Find where the given text appears and provide that cell's center as [x, y] coordinate. 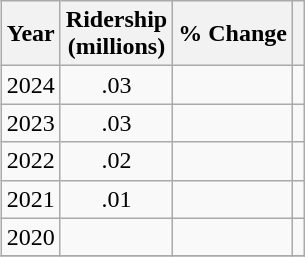
2021 [30, 199]
2024 [30, 85]
2023 [30, 123]
2022 [30, 161]
2020 [30, 237]
% Change [233, 34]
Ridership(millions) [116, 34]
.02 [116, 161]
Year [30, 34]
.01 [116, 199]
